For the text-containing cell, return its midpoint in [x, y] coordinate format. 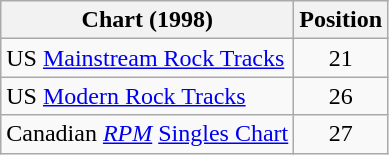
27 [341, 134]
US Mainstream Rock Tracks [148, 58]
Chart (1998) [148, 20]
US Modern Rock Tracks [148, 96]
Canadian RPM Singles Chart [148, 134]
26 [341, 96]
Position [341, 20]
21 [341, 58]
